Locate the cell with the specified text and output its [X, Y] center coordinate. 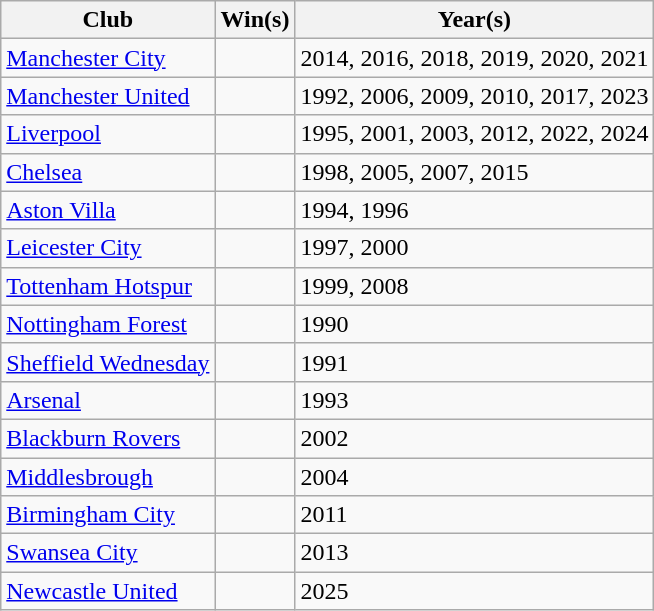
1997, 2000 [474, 248]
Sheffield Wednesday [108, 362]
Arsenal [108, 400]
1994, 1996 [474, 210]
Blackburn Rovers [108, 438]
Win(s) [255, 20]
2011 [474, 515]
Swansea City [108, 553]
Nottingham Forest [108, 324]
2002 [474, 438]
2004 [474, 477]
1993 [474, 400]
1991 [474, 362]
Middlesbrough [108, 477]
Manchester United [108, 96]
1995, 2001, 2003, 2012, 2022, 2024 [474, 134]
Liverpool [108, 134]
Chelsea [108, 172]
Manchester City [108, 58]
Newcastle United [108, 591]
2025 [474, 591]
1990 [474, 324]
Tottenham Hotspur [108, 286]
2013 [474, 553]
Leicester City [108, 248]
1998, 2005, 2007, 2015 [474, 172]
2014, 2016, 2018, 2019, 2020, 2021 [474, 58]
Year(s) [474, 20]
1992, 2006, 2009, 2010, 2017, 2023 [474, 96]
Birmingham City [108, 515]
Club [108, 20]
Aston Villa [108, 210]
1999, 2008 [474, 286]
